Return the [X, Y] coordinate for the center point of the cell that contains the specified text.  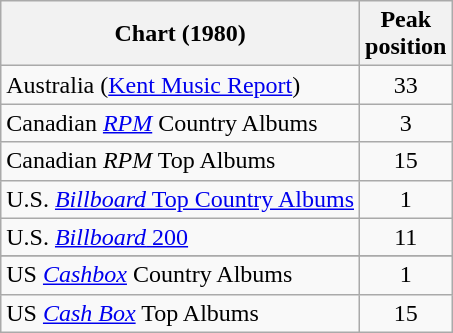
Australia (Kent Music Report) [180, 85]
Canadian RPM Country Albums [180, 123]
Canadian RPM Top Albums [180, 161]
US Cash Box Top Albums [180, 313]
US Cashbox Country Albums [180, 275]
U.S. Billboard 200 [180, 237]
Peakposition [406, 34]
11 [406, 237]
Chart (1980) [180, 34]
U.S. Billboard Top Country Albums [180, 199]
33 [406, 85]
3 [406, 123]
